Capture the cell that displays the provided text and extract its (x, y) central coordinate. 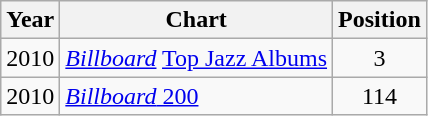
Chart (196, 20)
114 (380, 96)
Billboard 200 (196, 96)
3 (380, 58)
Year (30, 20)
Billboard Top Jazz Albums (196, 58)
Position (380, 20)
